Extract the (x, y) coordinate from the center of the cell holding the provided text.  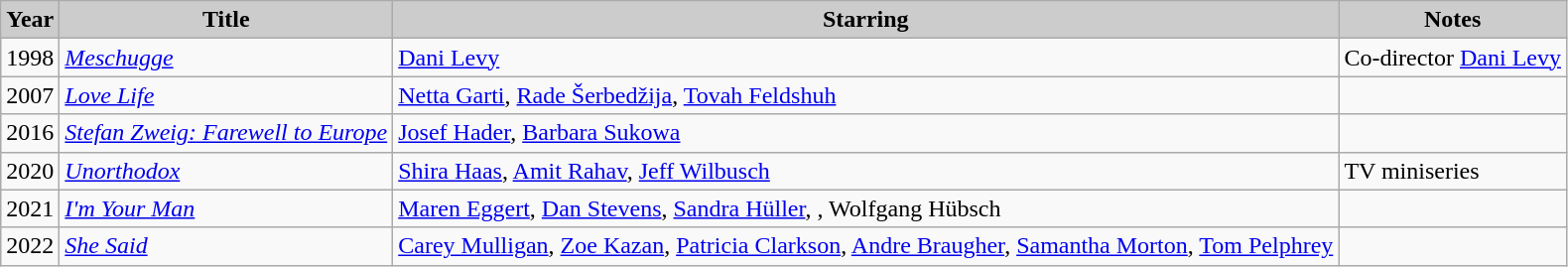
Co-director Dani Levy (1453, 58)
Carey Mulligan, Zoe Kazan, Patricia Clarkson, Andre Braugher, Samantha Morton, Tom Pelphrey (865, 246)
Year (30, 20)
Stefan Zweig: Farewell to Europe (226, 133)
Shira Haas, Amit Rahav, Jeff Wilbusch (865, 171)
2016 (30, 133)
2007 (30, 95)
1998 (30, 58)
Title (226, 20)
2022 (30, 246)
Starring (865, 20)
Love Life (226, 95)
2021 (30, 208)
TV miniseries (1453, 171)
I'm Your Man (226, 208)
Dani Levy (865, 58)
She Said (226, 246)
Meschugge (226, 58)
Notes (1453, 20)
Netta Garti, Rade Šerbedžija, Tovah Feldshuh (865, 95)
2020 (30, 171)
Josef Hader, Barbara Sukowa (865, 133)
Unorthodox (226, 171)
Maren Eggert, Dan Stevens, Sandra Hüller, , Wolfgang Hübsch (865, 208)
